Identify which cell holds the provided text, then report its (X, Y) central coordinate. 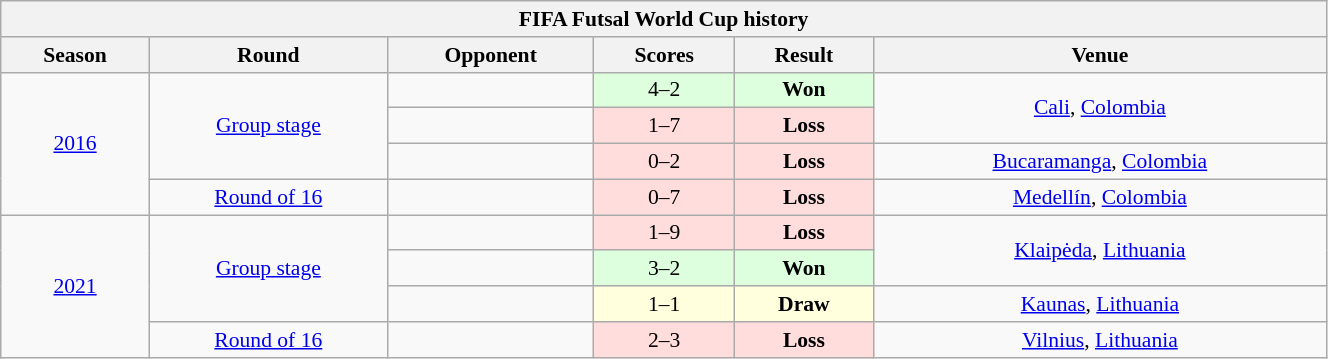
2–3 (664, 340)
Season (76, 55)
1–7 (664, 126)
Klaipėda, Lithuania (1100, 250)
Medellín, Colombia (1100, 197)
0–2 (664, 162)
4–2 (664, 90)
FIFA Futsal World Cup history (664, 19)
1–9 (664, 233)
Scores (664, 55)
Cali, Colombia (1100, 108)
Round (268, 55)
Venue (1100, 55)
Opponent (490, 55)
Result (804, 55)
1–1 (664, 304)
Draw (804, 304)
2016 (76, 143)
2021 (76, 286)
0–7 (664, 197)
3–2 (664, 269)
Vilnius, Lithuania (1100, 340)
Bucaramanga, Colombia (1100, 162)
Kaunas, Lithuania (1100, 304)
